Search for the cell housing the specified text and yield its [x, y] center coordinate. 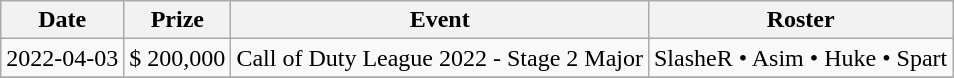
SlasheR • Asim • Huke • Spart [800, 58]
$ 200,000 [178, 58]
Event [440, 20]
Date [62, 20]
Call of Duty League 2022 - Stage 2 Major [440, 58]
Prize [178, 20]
2022-04-03 [62, 58]
Roster [800, 20]
